Return [X, Y] of the center of cell containing provided text 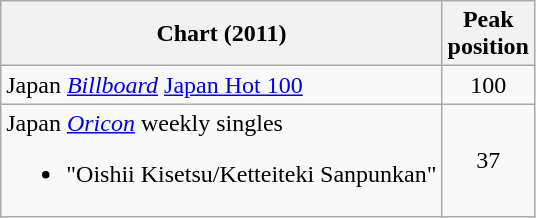
Japan Billboard Japan Hot 100 [222, 85]
100 [488, 85]
37 [488, 160]
Peakposition [488, 34]
Chart (2011) [222, 34]
Japan Oricon weekly singles"Oishii Kisetsu/Ketteiteki Sanpunkan" [222, 160]
